Locate the cell with the specified text and output its (x, y) center coordinate. 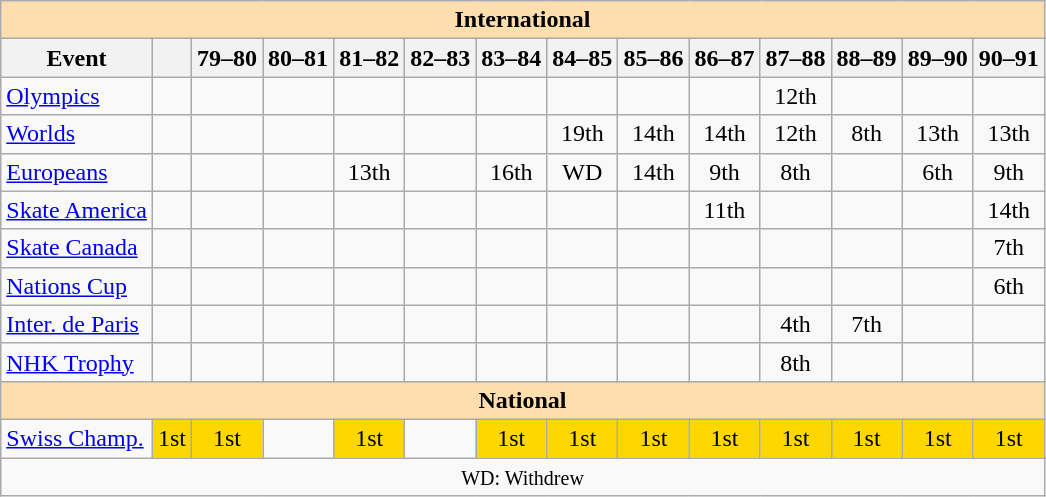
16th (512, 172)
81–82 (370, 58)
88–89 (866, 58)
84–85 (582, 58)
Skate Canada (77, 248)
Skate America (77, 210)
National (523, 400)
Europeans (77, 172)
Swiss Champ. (77, 438)
83–84 (512, 58)
Nations Cup (77, 286)
Olympics (77, 96)
International (523, 20)
80–81 (298, 58)
Worlds (77, 134)
79–80 (228, 58)
89–90 (938, 58)
Event (77, 58)
85–86 (654, 58)
19th (582, 134)
82–83 (440, 58)
Inter. de Paris (77, 324)
NHK Trophy (77, 362)
4th (796, 324)
11th (724, 210)
WD (582, 172)
WD: Withdrew (523, 477)
86–87 (724, 58)
87–88 (796, 58)
90–91 (1008, 58)
